Output the (X, Y) coordinate of the center of the cell containing the given text.  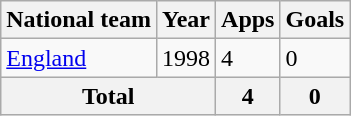
Total (108, 96)
England (79, 58)
Goals (315, 20)
Year (186, 20)
1998 (186, 58)
National team (79, 20)
Apps (248, 20)
